Output the [x, y] coordinate of the center of the cell containing the given text.  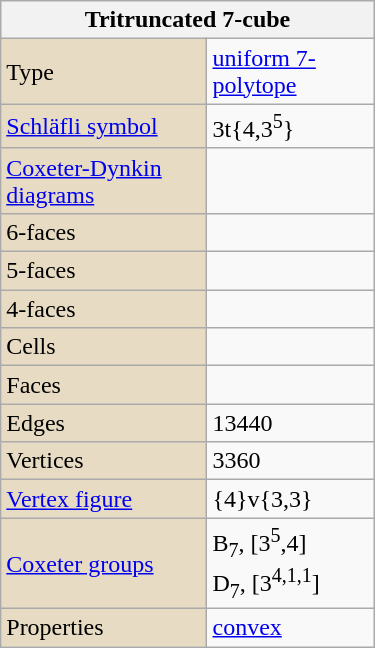
Vertices [104, 461]
5-faces [104, 271]
Tritruncated 7-cube [188, 20]
3t{4,35} [290, 126]
3360 [290, 461]
Coxeter groups [104, 564]
Edges [104, 423]
Schläfli symbol [104, 126]
Properties [104, 628]
{4}v{3,3} [290, 499]
4-faces [104, 309]
Faces [104, 385]
convex [290, 628]
B7, [35,4]D7, [34,1,1] [290, 564]
Type [104, 72]
Vertex figure [104, 499]
13440 [290, 423]
uniform 7-polytope [290, 72]
Coxeter-Dynkin diagrams [104, 180]
6-faces [104, 232]
Cells [104, 347]
